Search for the cell housing the specified text and yield its (x, y) center coordinate. 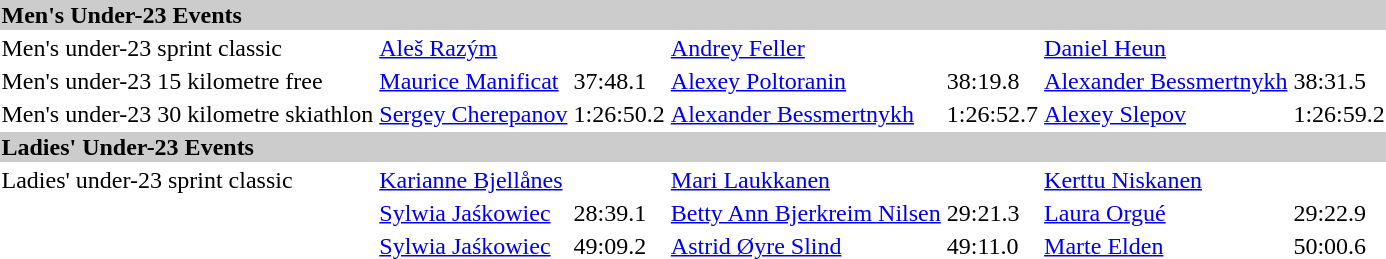
Ladies' under-23 sprint classic (188, 180)
Laura Orgué (1166, 213)
Kerttu Niskanen (1166, 180)
38:19.8 (992, 81)
Aleš Razým (474, 48)
Sergey Cherepanov (474, 114)
1:26:59.2 (1339, 114)
1:26:50.2 (619, 114)
Andrey Feller (806, 48)
28:39.1 (619, 213)
Men's under-23 30 kilometre skiathlon (188, 114)
Betty Ann Bjerkreim Nilsen (806, 213)
Alexey Slepov (1166, 114)
1:26:52.7 (992, 114)
Alexey Poltoranin (806, 81)
Men's Under-23 Events (693, 15)
Sylwia Jaśkowiec (474, 213)
Karianne Bjellånes (474, 180)
Mari Laukkanen (806, 180)
Men's under-23 15 kilometre free (188, 81)
37:48.1 (619, 81)
38:31.5 (1339, 81)
Men's under-23 sprint classic (188, 48)
29:21.3 (992, 213)
29:22.9 (1339, 213)
Maurice Manificat (474, 81)
Daniel Heun (1166, 48)
Ladies' Under-23 Events (693, 147)
